Determine the [X, Y] coordinate at the center of the cell enclosing the given text.  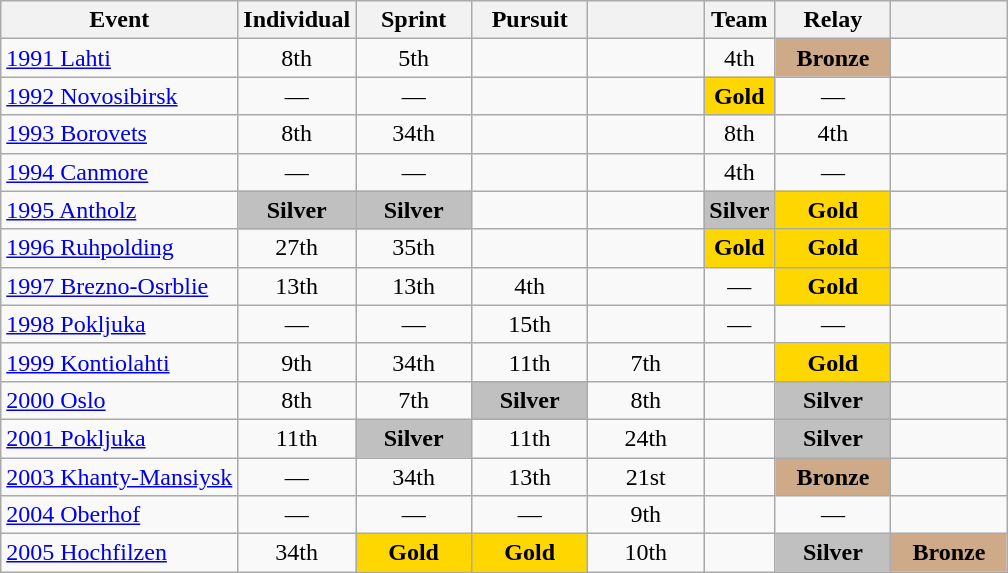
1993 Borovets [120, 134]
1995 Antholz [120, 210]
Sprint [414, 20]
21st [646, 477]
Event [120, 20]
1997 Brezno-Osrblie [120, 286]
2003 Khanty-Mansiysk [120, 477]
1999 Kontiolahti [120, 362]
1992 Novosibirsk [120, 96]
24th [646, 438]
Relay [833, 20]
2004 Oberhof [120, 515]
Team [740, 20]
35th [414, 248]
2001 Pokljuka [120, 438]
Individual [297, 20]
10th [646, 553]
1998 Pokljuka [120, 324]
2000 Oslo [120, 400]
2005 Hochfilzen [120, 553]
5th [414, 58]
Pursuit [530, 20]
27th [297, 248]
1996 Ruhpolding [120, 248]
15th [530, 324]
1994 Canmore [120, 172]
1991 Lahti [120, 58]
